From the cell containing the given text, extract its center point as (X, Y) coordinate. 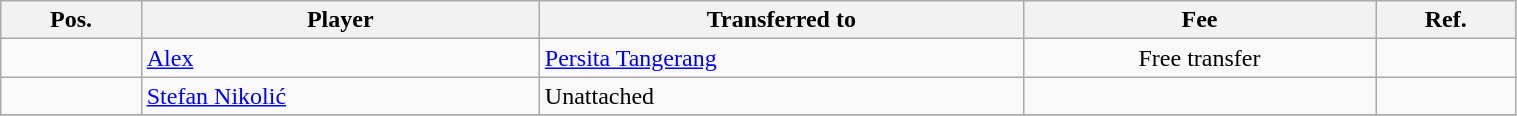
Transferred to (781, 20)
Ref. (1446, 20)
Persita Tangerang (781, 58)
Player (340, 20)
Free transfer (1199, 58)
Unattached (781, 96)
Alex (340, 58)
Pos. (71, 20)
Fee (1199, 20)
Stefan Nikolić (340, 96)
